Output the (x, y) coordinate of the center of the cell containing the given text.  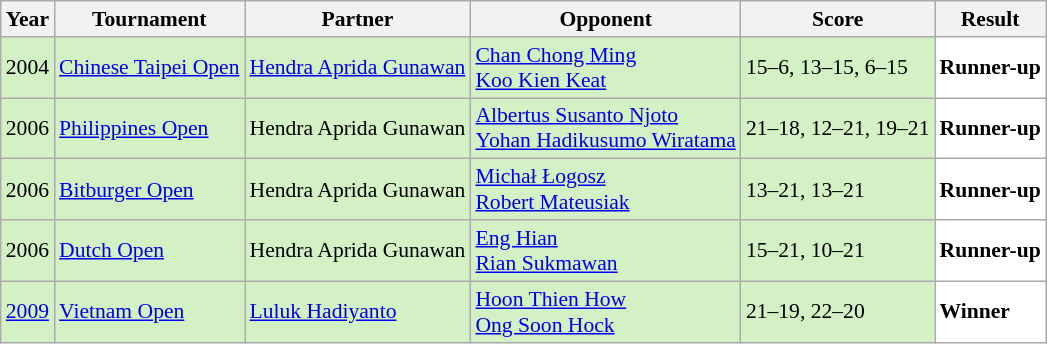
Hoon Thien How Ong Soon Hock (605, 312)
Partner (357, 19)
Bitburger Open (149, 190)
15–21, 10–21 (838, 250)
Philippines Open (149, 128)
Opponent (605, 19)
21–18, 12–21, 19–21 (838, 128)
Vietnam Open (149, 312)
Eng Hian Rian Sukmawan (605, 250)
2004 (28, 68)
15–6, 13–15, 6–15 (838, 68)
Winner (990, 312)
Score (838, 19)
Albertus Susanto Njoto Yohan Hadikusumo Wiratama (605, 128)
Year (28, 19)
Dutch Open (149, 250)
21–19, 22–20 (838, 312)
13–21, 13–21 (838, 190)
Michał Łogosz Robert Mateusiak (605, 190)
Luluk Hadiyanto (357, 312)
Chan Chong Ming Koo Kien Keat (605, 68)
Chinese Taipei Open (149, 68)
2009 (28, 312)
Result (990, 19)
Tournament (149, 19)
